Return the (X, Y) coordinate for the center point of the cell that contains the specified text.  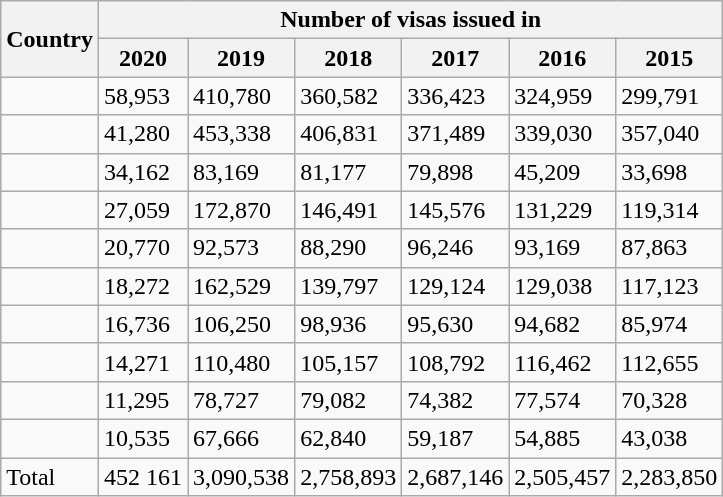
172,870 (242, 210)
139,797 (348, 286)
92,573 (242, 248)
2020 (142, 58)
45,209 (562, 172)
96,246 (456, 248)
77,574 (562, 400)
410,780 (242, 96)
98,936 (348, 324)
106,250 (242, 324)
27,059 (142, 210)
129,038 (562, 286)
70,328 (670, 400)
453,338 (242, 134)
33,698 (670, 172)
162,529 (242, 286)
108,792 (456, 362)
110,480 (242, 362)
95,630 (456, 324)
2017 (456, 58)
2019 (242, 58)
87,863 (670, 248)
67,666 (242, 438)
Country (50, 39)
336,423 (456, 96)
62,840 (348, 438)
34,162 (142, 172)
81,177 (348, 172)
360,582 (348, 96)
2015 (670, 58)
406,831 (348, 134)
357,040 (670, 134)
112,655 (670, 362)
2016 (562, 58)
146,491 (348, 210)
116,462 (562, 362)
339,030 (562, 134)
20,770 (142, 248)
16,736 (142, 324)
2,505,457 (562, 477)
Total (50, 477)
452 161 (142, 477)
18,272 (142, 286)
324,959 (562, 96)
2018 (348, 58)
54,885 (562, 438)
83,169 (242, 172)
10,535 (142, 438)
Number of visas issued in (410, 20)
85,974 (670, 324)
41,280 (142, 134)
14,271 (142, 362)
117,123 (670, 286)
2,283,850 (670, 477)
79,082 (348, 400)
88,290 (348, 248)
371,489 (456, 134)
11,295 (142, 400)
129,124 (456, 286)
43,038 (670, 438)
105,157 (348, 362)
58,953 (142, 96)
93,169 (562, 248)
131,229 (562, 210)
3,090,538 (242, 477)
2,687,146 (456, 477)
2,758,893 (348, 477)
74,382 (456, 400)
79,898 (456, 172)
59,187 (456, 438)
145,576 (456, 210)
299,791 (670, 96)
78,727 (242, 400)
119,314 (670, 210)
94,682 (562, 324)
